Locate the cell with the specified text and output its [x, y] center coordinate. 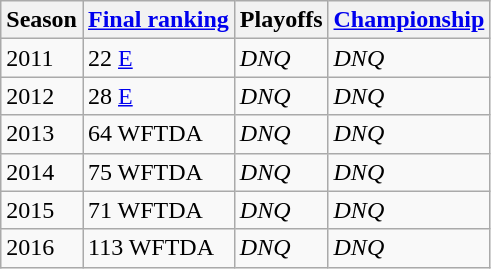
2014 [42, 172]
113 WFTDA [158, 248]
2015 [42, 210]
28 E [158, 96]
71 WFTDA [158, 210]
75 WFTDA [158, 172]
2016 [42, 248]
22 E [158, 58]
2013 [42, 134]
2011 [42, 58]
Playoffs [281, 20]
Championship [409, 20]
Season [42, 20]
Final ranking [158, 20]
64 WFTDA [158, 134]
2012 [42, 96]
